Locate the cell with the specified text and output its [X, Y] center coordinate. 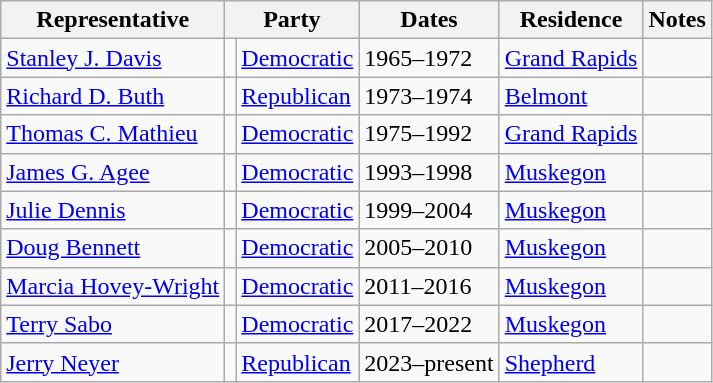
Doug Bennett [113, 248]
1975–1992 [429, 134]
Marcia Hovey-Wright [113, 286]
1999–2004 [429, 210]
1965–1972 [429, 58]
James G. Agee [113, 172]
1993–1998 [429, 172]
Stanley J. Davis [113, 58]
Notes [677, 20]
2011–2016 [429, 286]
1973–1974 [429, 96]
Julie Dennis [113, 210]
2017–2022 [429, 324]
Jerry Neyer [113, 362]
Residence [571, 20]
Party [292, 20]
Terry Sabo [113, 324]
Dates [429, 20]
2023–present [429, 362]
Belmont [571, 96]
Richard D. Buth [113, 96]
2005–2010 [429, 248]
Thomas C. Mathieu [113, 134]
Shepherd [571, 362]
Representative [113, 20]
